Detect which cell encompasses the target text, then output its (x, y) center coordinate. 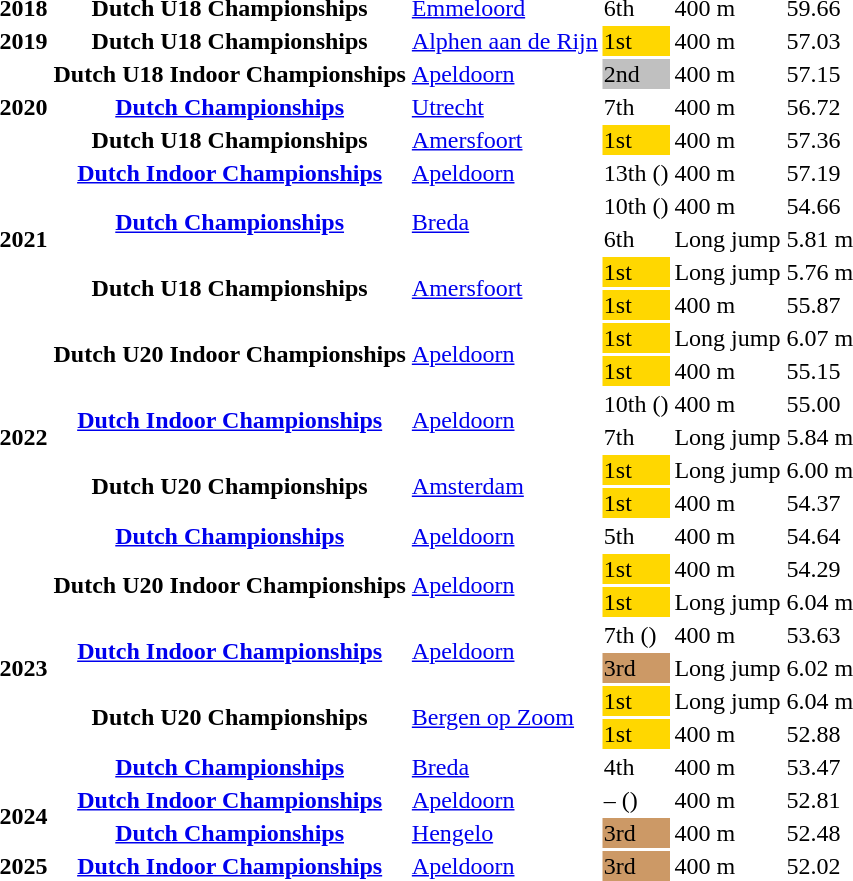
Amsterdam (504, 486)
– () (636, 800)
7th () (636, 635)
Utrecht (504, 107)
2nd (636, 74)
6th (636, 239)
13th () (636, 173)
Dutch U18 Indoor Championships (230, 74)
4th (636, 767)
Alphen aan de Rijn (504, 41)
Bergen op Zoom (504, 718)
Hengelo (504, 833)
5th (636, 536)
